Detect which cell encompasses the target text, then output its [x, y] center coordinate. 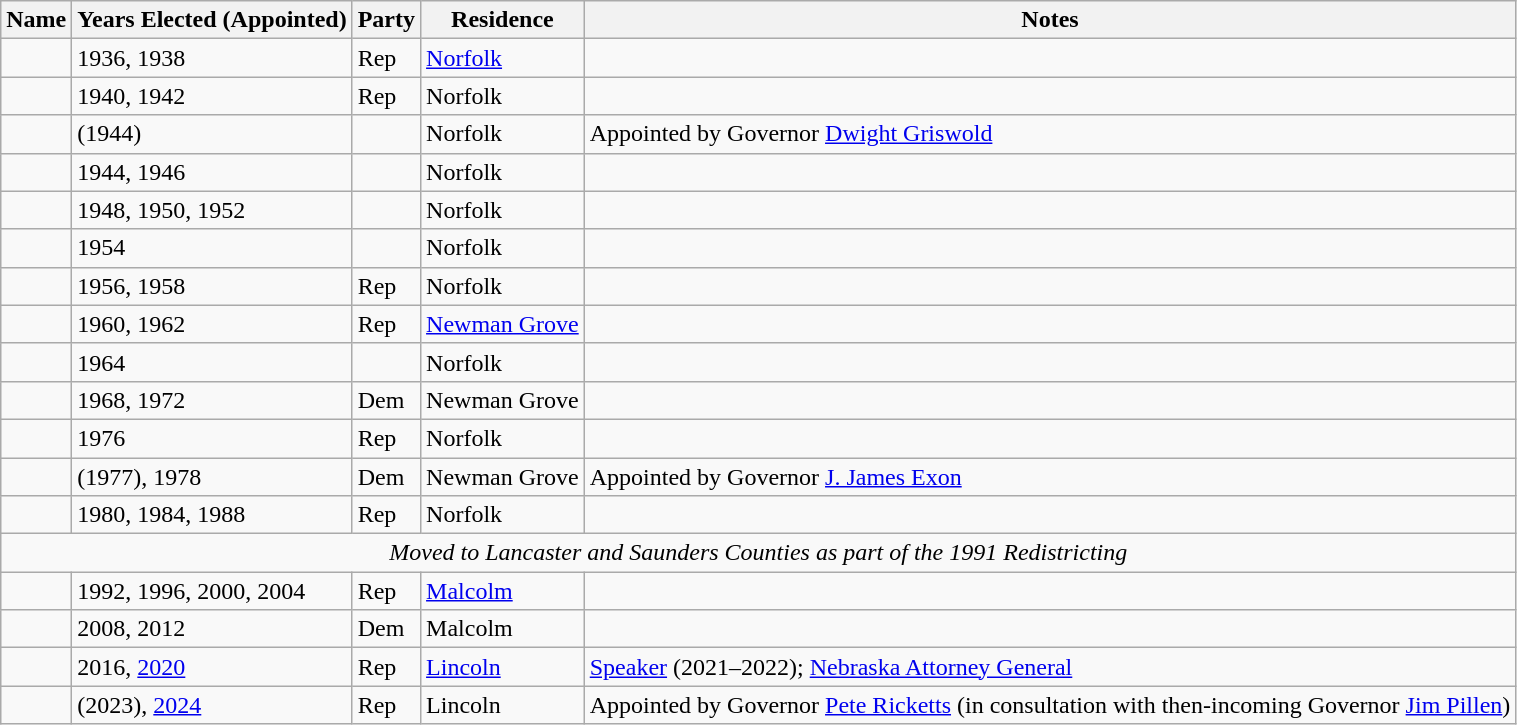
1964 [212, 362]
Speaker (2021–2022); Nebraska Attorney General [1050, 667]
Appointed by Governor Pete Ricketts (in consultation with then-incoming Governor Jim Pillen) [1050, 705]
1980, 1984, 1988 [212, 515]
1948, 1950, 1952 [212, 210]
Appointed by Governor Dwight Griswold [1050, 134]
Moved to Lancaster and Saunders Counties as part of the 1991 Redistricting [758, 553]
(1977), 1978 [212, 477]
(1944) [212, 134]
Residence [503, 20]
Appointed by Governor J. James Exon [1050, 477]
Name [36, 20]
1960, 1962 [212, 324]
1956, 1958 [212, 286]
1968, 1972 [212, 400]
1976 [212, 438]
2016, 2020 [212, 667]
1936, 1938 [212, 58]
Notes [1050, 20]
1944, 1946 [212, 172]
1954 [212, 248]
Party [386, 20]
1940, 1942 [212, 96]
Years Elected (Appointed) [212, 20]
(2023), 2024 [212, 705]
1992, 1996, 2000, 2004 [212, 591]
2008, 2012 [212, 629]
